Pinpoint the cell where the given text exists, returning its [x, y] midpoint coordinate. 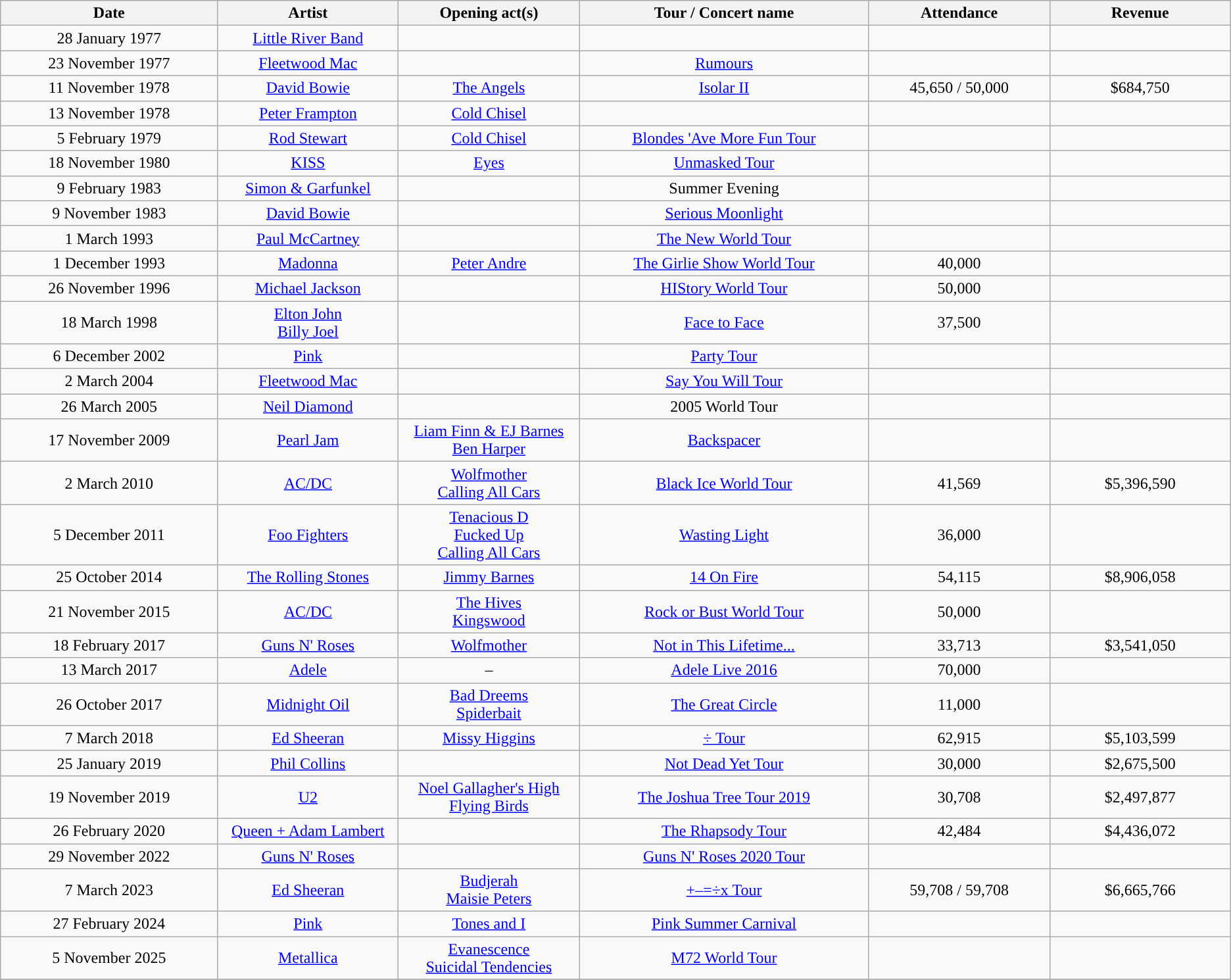
$2,675,500 [1140, 763]
The Great Circle [724, 704]
59,708 / 59,708 [959, 891]
$8,906,058 [1140, 577]
+–=÷x Tour [724, 891]
Backspacer [724, 441]
The Angels [489, 88]
EvanescenceSuicidal Tendencies [489, 958]
Peter Frampton [308, 113]
54,115 [959, 577]
U2 [308, 797]
37,500 [959, 322]
1 December 1993 [109, 263]
6 December 2002 [109, 356]
19 November 2019 [109, 797]
Not in This Lifetime... [724, 645]
$3,541,050 [1140, 645]
$684,750 [1140, 88]
2 March 2010 [109, 483]
18 February 2017 [109, 645]
13 March 2017 [109, 670]
Michael Jackson [308, 288]
Wolfmother [489, 645]
7 March 2018 [109, 738]
The Rhapsody Tour [724, 831]
Summer Evening [724, 188]
28 January 1977 [109, 38]
41,569 [959, 483]
Revenue [1140, 13]
The Rolling Stones [308, 577]
70,000 [959, 670]
Rock or Bust World Tour [724, 612]
11 November 1978 [109, 88]
23 November 1977 [109, 63]
Elton JohnBilly Joel [308, 322]
62,915 [959, 738]
– [489, 670]
26 March 2005 [109, 406]
Adele [308, 670]
40,000 [959, 263]
The New World Tour [724, 238]
5 February 1979 [109, 138]
M72 World Tour [724, 958]
1 March 1993 [109, 238]
Eyes [489, 163]
Missy Higgins [489, 738]
11,000 [959, 704]
Tones and I [489, 924]
18 March 1998 [109, 322]
45,650 / 50,000 [959, 88]
14 On Fire [724, 577]
26 October 2017 [109, 704]
33,713 [959, 645]
BudjerahMaisie Peters [489, 891]
Phil Collins [308, 763]
Simon & Garfunkel [308, 188]
Rumours [724, 63]
Bad DreemsSpiderbait [489, 704]
Face to Face [724, 322]
Peter Andre [489, 263]
Noel Gallagher's High Flying Birds [489, 797]
Adele Live 2016 [724, 670]
Paul McCartney [308, 238]
The HivesKingswood [489, 612]
Metallica [308, 958]
Opening act(s) [489, 13]
Midnight Oil [308, 704]
Guns N' Roses 2020 Tour [724, 856]
Tenacious DFucked UpCalling All Cars [489, 535]
Wasting Light [724, 535]
$6,665,766 [1140, 891]
9 November 1983 [109, 213]
27 February 2024 [109, 924]
Attendance [959, 13]
Little River Band [308, 38]
30,000 [959, 763]
WolfmotherCalling All Cars [489, 483]
17 November 2009 [109, 441]
18 November 1980 [109, 163]
30,708 [959, 797]
25 January 2019 [109, 763]
Pearl Jam [308, 441]
Jimmy Barnes [489, 577]
29 November 2022 [109, 856]
Say You Will Tour [724, 381]
5 December 2011 [109, 535]
9 February 1983 [109, 188]
5 November 2025 [109, 958]
Isolar II [724, 88]
Black Ice World Tour [724, 483]
Pink Summer Carnival [724, 924]
KISS [308, 163]
Artist [308, 13]
21 November 2015 [109, 612]
Party Tour [724, 356]
Tour / Concert name [724, 13]
2 March 2004 [109, 381]
$5,396,590 [1140, 483]
7 March 2023 [109, 891]
42,484 [959, 831]
$4,436,072 [1140, 831]
Rod Stewart [308, 138]
26 February 2020 [109, 831]
Date [109, 13]
÷ Tour [724, 738]
Not Dead Yet Tour [724, 763]
HIStory World Tour [724, 288]
2005 World Tour [724, 406]
26 November 1996 [109, 288]
Blondes 'Ave More Fun Tour [724, 138]
Queen + Adam Lambert [308, 831]
36,000 [959, 535]
25 October 2014 [109, 577]
Serious Moonlight [724, 213]
$2,497,877 [1140, 797]
Madonna [308, 263]
13 November 1978 [109, 113]
The Joshua Tree Tour 2019 [724, 797]
Liam Finn & EJ BarnesBen Harper [489, 441]
Neil Diamond [308, 406]
$5,103,599 [1140, 738]
Unmasked Tour [724, 163]
Foo Fighters [308, 535]
The Girlie Show World Tour [724, 263]
